Locate the cell with the specified text and output its [X, Y] center coordinate. 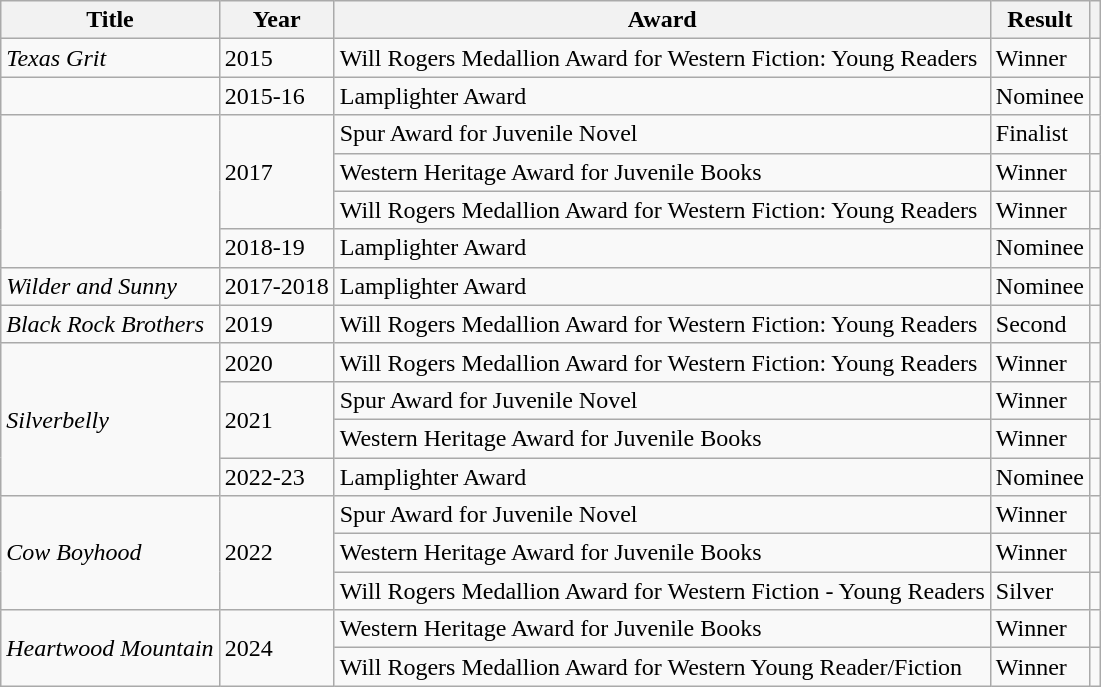
Title [110, 20]
Silverbelly [110, 419]
Year [276, 20]
2022 [276, 553]
2015-16 [276, 96]
2022-23 [276, 477]
Heartwood Mountain [110, 648]
Will Rogers Medallion Award for Western Fiction - Young Readers [662, 591]
2020 [276, 362]
Finalist [1040, 134]
2021 [276, 419]
Cow Boyhood [110, 553]
Wilder and Sunny [110, 286]
2017 [276, 172]
2017-2018 [276, 286]
2019 [276, 324]
2015 [276, 58]
2018-19 [276, 248]
Will Rogers Medallion Award for Western Young Reader/Fiction [662, 667]
2024 [276, 648]
Texas Grit [110, 58]
Second [1040, 324]
Award [662, 20]
Silver [1040, 591]
Result [1040, 20]
Black Rock Brothers [110, 324]
